Capture the cell that displays the provided text and extract its (x, y) central coordinate. 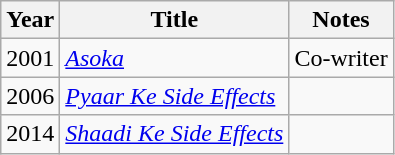
Shaadi Ke Side Effects (174, 134)
2006 (30, 96)
Pyaar Ke Side Effects (174, 96)
Asoka (174, 58)
Year (30, 20)
Co-writer (341, 58)
Title (174, 20)
2001 (30, 58)
Notes (341, 20)
2014 (30, 134)
